Identify which cell holds the provided text, then report its (x, y) central coordinate. 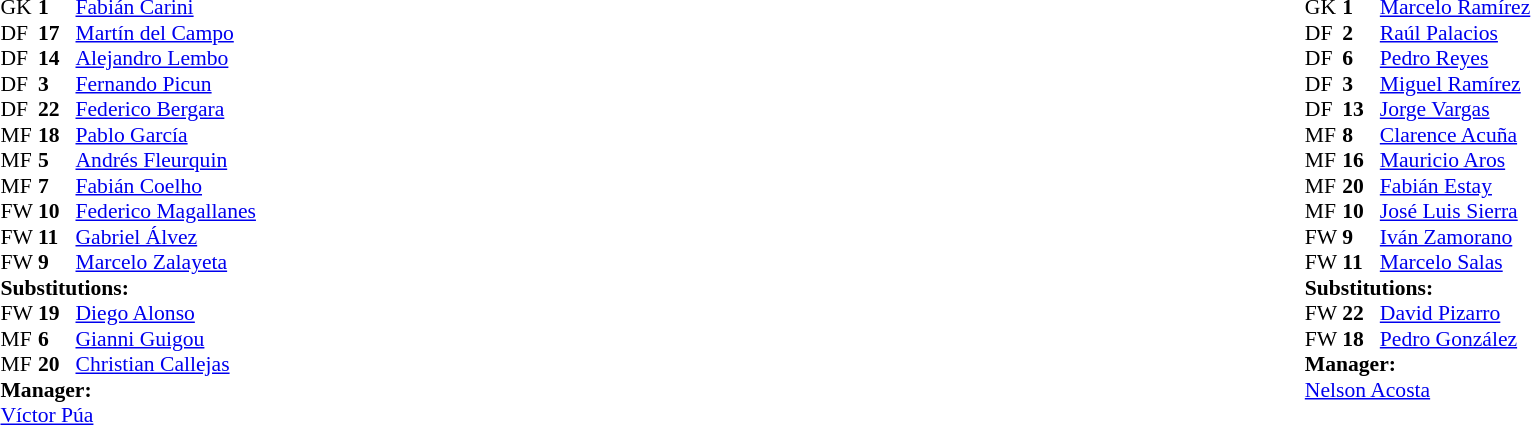
Diego Alonso (166, 313)
16 (1361, 161)
Manager: (128, 390)
17 (57, 33)
2 (1361, 33)
Substitutions: (128, 288)
19 (57, 313)
Gianni Guigou (166, 339)
Federico Bergara (166, 109)
Alejandro Lembo (166, 59)
Andrés Fleurquin (166, 161)
Federico Magallanes (166, 211)
13 (1361, 109)
7 (57, 186)
8 (1361, 135)
Fernando Picun (166, 84)
14 (57, 59)
Fabián Coelho (166, 186)
Gabriel Álvez (166, 237)
Marcelo Zalayeta (166, 263)
5 (57, 161)
Pablo García (166, 135)
Christian Callejas (166, 365)
Martín del Campo (166, 33)
